Determine the [x, y] coordinate at the center of the cell enclosing the given text.  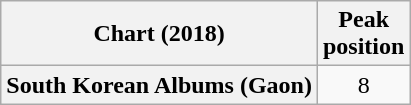
Chart (2018) [160, 34]
Peak position [363, 34]
South Korean Albums (Gaon) [160, 85]
8 [363, 85]
